Identify which cell holds the provided text, then report its (X, Y) central coordinate. 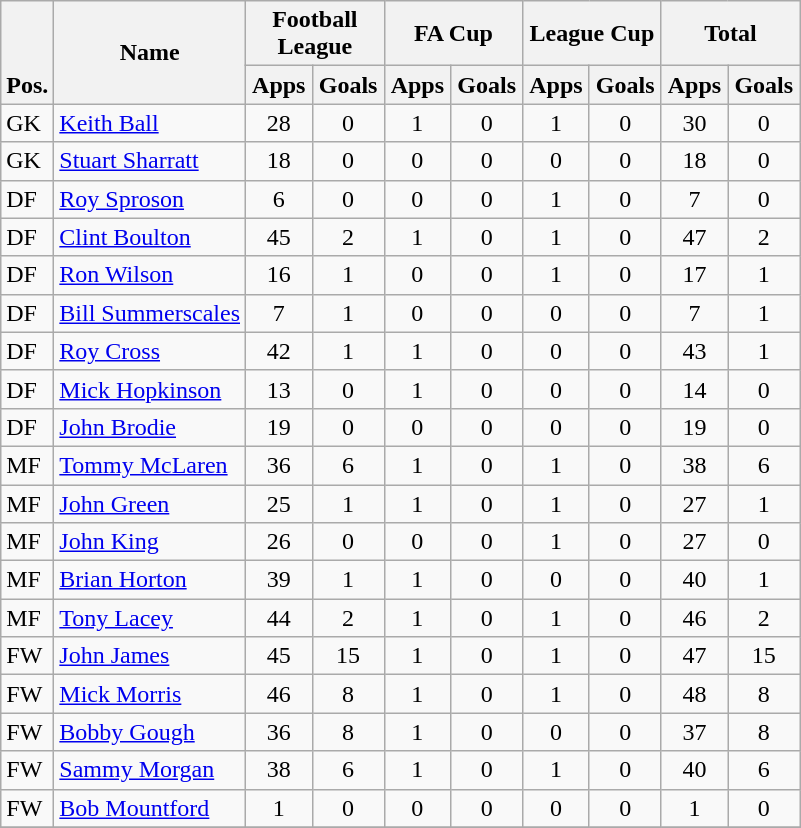
Keith Ball (150, 123)
14 (694, 389)
48 (694, 694)
Name (150, 52)
Bob Mountford (150, 808)
Mick Hopkinson (150, 389)
Pos. (28, 52)
Brian Horton (150, 580)
John Brodie (150, 427)
42 (280, 351)
Ron Wilson (150, 275)
Clint Boulton (150, 237)
Mick Morris (150, 694)
39 (280, 580)
John Green (150, 503)
16 (280, 275)
30 (694, 123)
Total (730, 34)
Football League (316, 34)
26 (280, 542)
John King (150, 542)
37 (694, 732)
13 (280, 389)
43 (694, 351)
Sammy Morgan (150, 770)
John James (150, 656)
Roy Sproson (150, 199)
Stuart Sharratt (150, 161)
44 (280, 618)
Bobby Gough (150, 732)
Tommy McLaren (150, 465)
Tony Lacey (150, 618)
League Cup (592, 34)
FA Cup (454, 34)
17 (694, 275)
Bill Summerscales (150, 313)
28 (280, 123)
Roy Cross (150, 351)
25 (280, 503)
